Identify which cell holds the provided text, then report its [x, y] central coordinate. 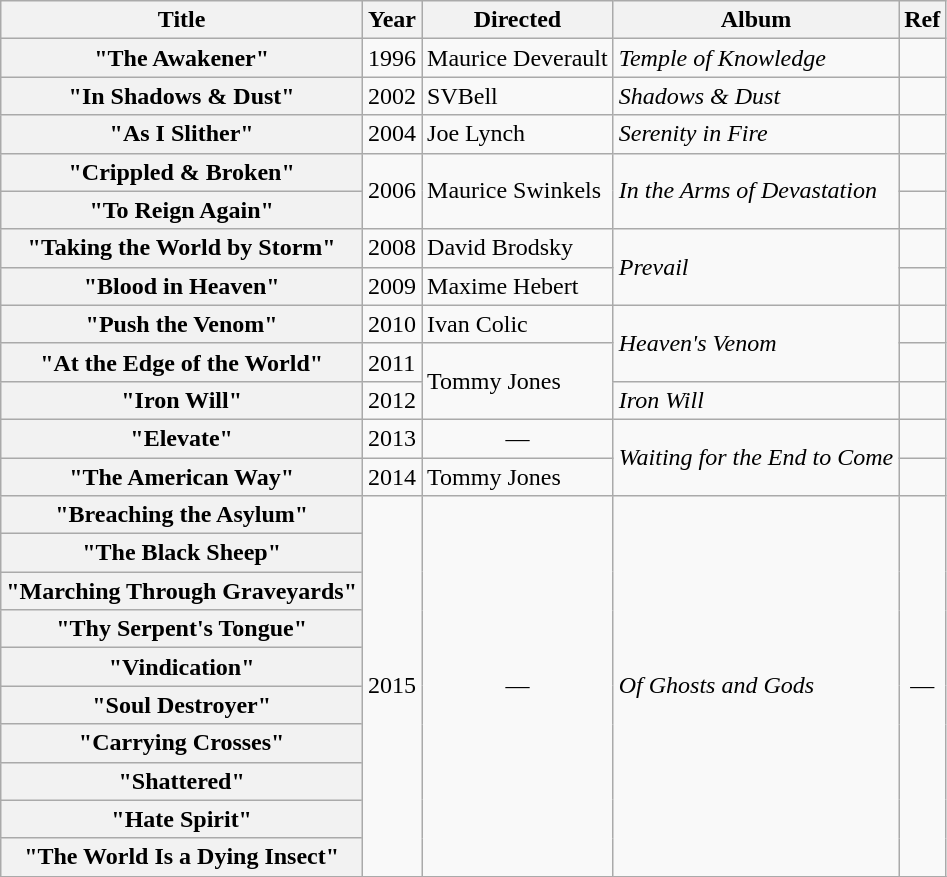
Serenity in Fire [756, 134]
"The Awakener" [182, 58]
"Taking the World by Storm" [182, 248]
"In Shadows & Dust" [182, 96]
Year [392, 20]
"Marching Through Graveyards" [182, 591]
Prevail [756, 267]
Temple of Knowledge [756, 58]
Maurice Deverault [518, 58]
Heaven's Venom [756, 343]
"Hate Spirit" [182, 819]
Title [182, 20]
SVBell [518, 96]
"Vindication" [182, 667]
2012 [392, 400]
"The American Way" [182, 477]
"Crippled & Broken" [182, 172]
"The Black Sheep" [182, 553]
2010 [392, 324]
Shadows & Dust [756, 96]
Joe Lynch [518, 134]
"The World Is a Dying Insect" [182, 857]
In the Arms of Devastation [756, 191]
1996 [392, 58]
"Shattered" [182, 781]
2011 [392, 362]
Of Ghosts and Gods [756, 686]
2006 [392, 191]
2014 [392, 477]
"Blood in Heaven" [182, 286]
Ref [922, 20]
"Iron Will" [182, 400]
2009 [392, 286]
Directed [518, 20]
"As I Slither" [182, 134]
"To Reign Again" [182, 210]
2015 [392, 686]
"Elevate" [182, 438]
Maurice Swinkels [518, 191]
"At the Edge of the World" [182, 362]
Iron Will [756, 400]
Maxime Hebert [518, 286]
Album [756, 20]
2002 [392, 96]
David Brodsky [518, 248]
2008 [392, 248]
2004 [392, 134]
Waiting for the End to Come [756, 457]
"Carrying Crosses" [182, 743]
Ivan Colic [518, 324]
"Thy Serpent's Tongue" [182, 629]
"Soul Destroyer" [182, 705]
"Breaching the Asylum" [182, 515]
2013 [392, 438]
"Push the Venom" [182, 324]
